Return the (x, y) coordinate for the center point of the cell that contains the specified text.  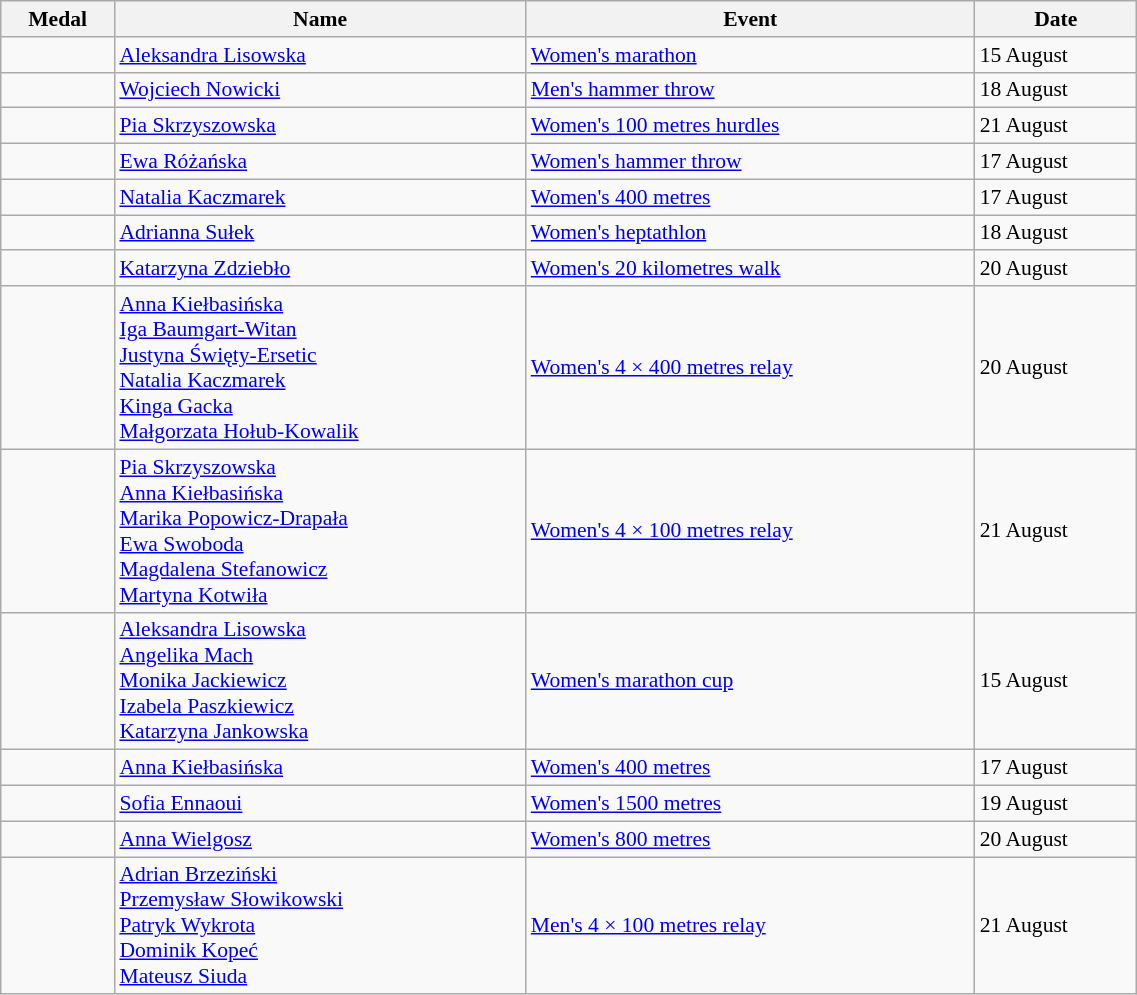
Name (320, 19)
Women's 4 × 100 metres relay (750, 530)
19 August (1056, 804)
Men's 4 × 100 metres relay (750, 926)
Women's hammer throw (750, 162)
Adrian Brzeziński Przemysław Słowikowski Patryk Wykrota Dominik Kopeć Mateusz Siuda (320, 926)
Anna Kiełbasińska Iga Baumgart-Witan Justyna Święty-Ersetic Natalia KaczmarekKinga Gacka Małgorzata Hołub-Kowalik (320, 368)
Ewa Różańska (320, 162)
Wojciech Nowicki (320, 90)
Aleksandra Lisowska (320, 55)
Women's marathon cup (750, 681)
Women's marathon (750, 55)
Anna Kiełbasińska (320, 768)
Sofia Ennaoui (320, 804)
Aleksandra LisowskaAngelika MachMonika JackiewiczIzabela PaszkiewiczKatarzyna Jankowska (320, 681)
Event (750, 19)
Women's 800 metres (750, 839)
Women's 20 kilometres walk (750, 269)
Anna Wielgosz (320, 839)
Women's 1500 metres (750, 804)
Women's heptathlon (750, 233)
Women's 100 metres hurdles (750, 126)
Men's hammer throw (750, 90)
Katarzyna Zdziebło (320, 269)
Date (1056, 19)
Medal (58, 19)
Adrianna Sułek (320, 233)
Pia Skrzyszowska (320, 126)
Women's 4 × 400 metres relay (750, 368)
Natalia Kaczmarek (320, 197)
Pia Skrzyszowska Anna Kiełbasińska Marika Popowicz-Drapała Ewa Swoboda Magdalena StefanowiczMartyna Kotwiła (320, 530)
